Return the [x, y] coordinate for the center point of the cell that contains the specified text.  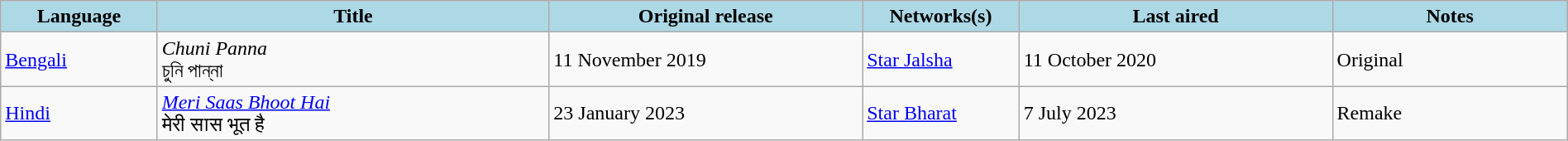
Meri Saas Bhoot Hai मेरी सास भूत है [353, 113]
11 October 2020 [1176, 60]
7 July 2023 [1176, 113]
Language [79, 17]
Bengali [79, 60]
Hindi [79, 113]
Remake [1450, 113]
Notes [1450, 17]
Last aired [1176, 17]
Original [1450, 60]
Title [353, 17]
Networks(s) [941, 17]
23 January 2023 [706, 113]
Star Jalsha [941, 60]
Original release [706, 17]
Chuni Panna চুনি পান্না [353, 60]
Star Bharat [941, 113]
11 November 2019 [706, 60]
